Identify which cell holds the provided text, then report its [X, Y] central coordinate. 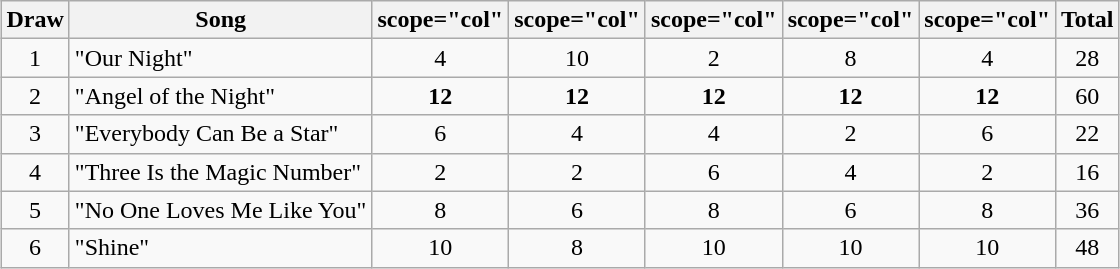
5 [35, 210]
Total [1088, 20]
28 [1088, 58]
3 [35, 134]
22 [1088, 134]
Song [220, 20]
"Three Is the Magic Number" [220, 172]
"Everybody Can Be a Star" [220, 134]
60 [1088, 96]
48 [1088, 248]
"Angel of the Night" [220, 96]
Draw [35, 20]
"No One Loves Me Like You" [220, 210]
"Our Night" [220, 58]
16 [1088, 172]
36 [1088, 210]
"Shine" [220, 248]
1 [35, 58]
